Return the (x, y) coordinate for the center point of the cell that contains the specified text.  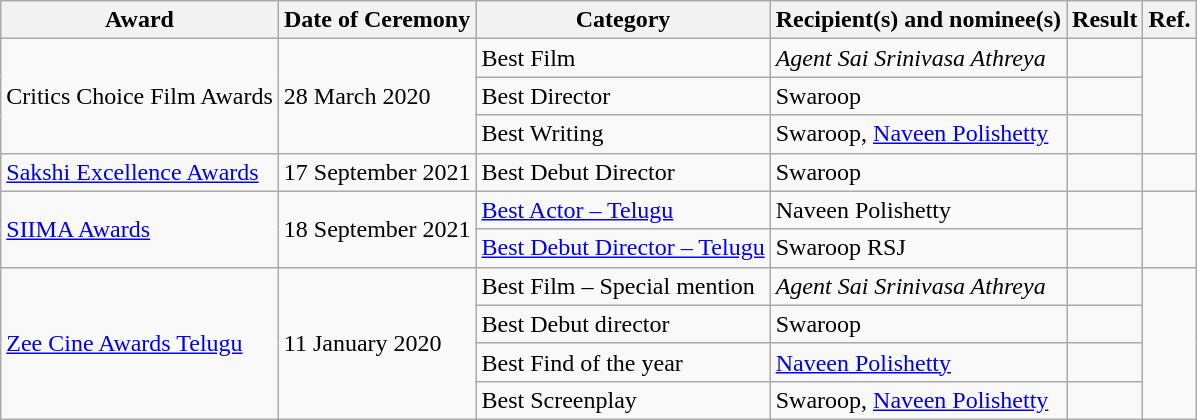
Award (140, 20)
Best Actor – Telugu (623, 210)
18 September 2021 (377, 229)
Best Screenplay (623, 400)
Best Debut Director – Telugu (623, 248)
Date of Ceremony (377, 20)
28 March 2020 (377, 96)
17 September 2021 (377, 172)
Category (623, 20)
Zee Cine Awards Telugu (140, 343)
Best Writing (623, 134)
Best Debut director (623, 324)
Ref. (1170, 20)
Best Debut Director (623, 172)
Swaroop RSJ (918, 248)
Best Find of the year (623, 362)
Best Director (623, 96)
Critics Choice Film Awards (140, 96)
Result (1105, 20)
Recipient(s) and nominee(s) (918, 20)
11 January 2020 (377, 343)
Sakshi Excellence Awards (140, 172)
Best Film – Special mention (623, 286)
SIIMA Awards (140, 229)
Best Film (623, 58)
